Scan for the cell matching the given text and deliver its (X, Y) coordinate at center. 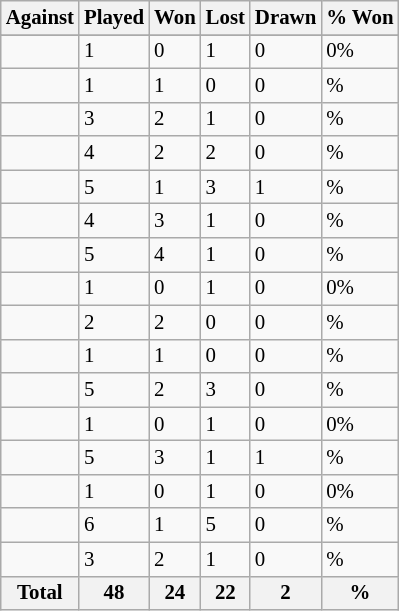
Against (40, 18)
Drawn (286, 18)
Played (114, 18)
24 (175, 593)
Lost (226, 18)
Won (175, 18)
Total (40, 593)
48 (114, 593)
% Won (360, 18)
22 (226, 593)
6 (114, 525)
